Provide the (x, y) coordinate of the cell's center where the given text is located.  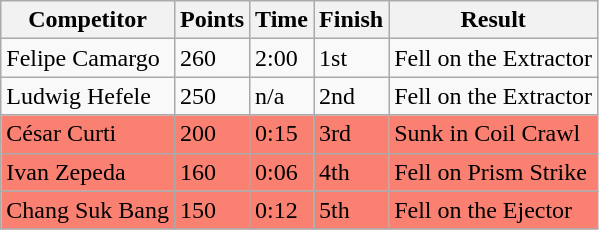
Competitor (88, 20)
n/a (282, 96)
1st (352, 58)
200 (212, 134)
Result (494, 20)
Time (282, 20)
Fell on the Ejector (494, 210)
Fell on Prism Strike (494, 172)
250 (212, 96)
Finish (352, 20)
3rd (352, 134)
Ludwig Hefele (88, 96)
4th (352, 172)
5th (352, 210)
0:06 (282, 172)
Chang Suk Bang (88, 210)
260 (212, 58)
Ivan Zepeda (88, 172)
160 (212, 172)
0:12 (282, 210)
Sunk in Coil Crawl (494, 134)
Points (212, 20)
2nd (352, 96)
2:00 (282, 58)
Felipe Camargo (88, 58)
César Curti (88, 134)
0:15 (282, 134)
150 (212, 210)
